Output the (x, y) coordinate of the center of the cell containing the given text.  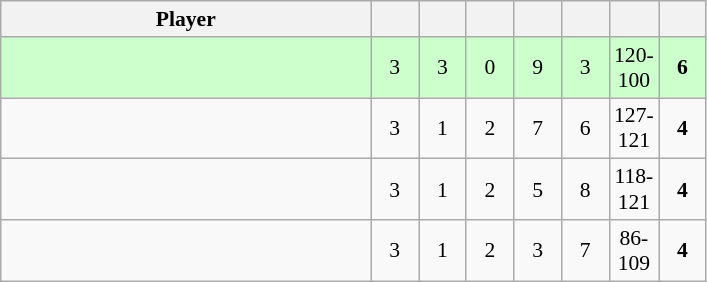
9 (538, 68)
86-109 (634, 250)
0 (490, 68)
8 (585, 190)
127-121 (634, 128)
Player (186, 19)
118-121 (634, 190)
120-100 (634, 68)
5 (538, 190)
